Pinpoint the cell where the given text exists, returning its [x, y] midpoint coordinate. 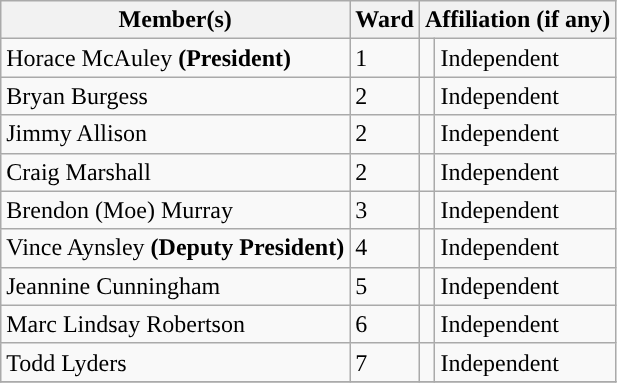
Marc Lindsay Robertson [176, 324]
Member(s) [176, 20]
Craig Marshall [176, 172]
Todd Lyders [176, 362]
Affiliation (if any) [517, 20]
Bryan Burgess [176, 96]
1 [385, 58]
Ward [385, 20]
3 [385, 210]
Horace McAuley (President) [176, 58]
6 [385, 324]
Vince Aynsley (Deputy President) [176, 248]
Brendon (Moe) Murray [176, 210]
7 [385, 362]
Jeannine Cunningham [176, 286]
Jimmy Allison [176, 134]
4 [385, 248]
5 [385, 286]
